Detect which cell encompasses the target text, then output its (x, y) center coordinate. 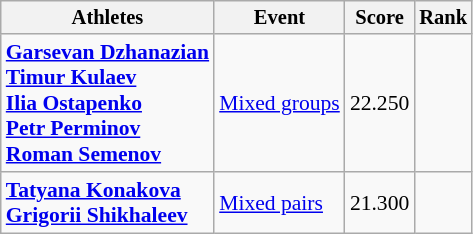
Athletes (108, 18)
Score (380, 18)
Mixed pairs (280, 202)
Mixed groups (280, 104)
22.250 (380, 104)
21.300 (380, 202)
Rank (443, 18)
Event (280, 18)
Tatyana KonakovaGrigorii Shikhaleev (108, 202)
Garsevan DzhanazianTimur KulaevIlia OstapenkoPetr PerminovRoman Semenov (108, 104)
